Extract the (x, y) coordinate from the center of the cell holding the provided text.  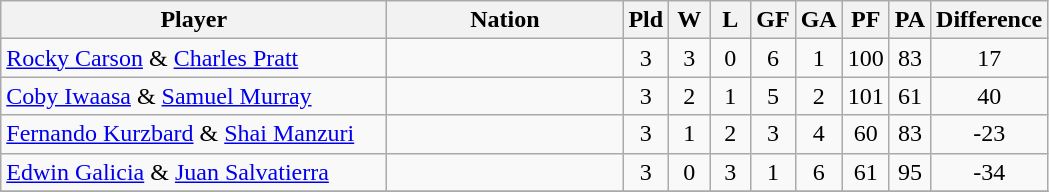
Difference (990, 20)
-34 (990, 172)
101 (866, 96)
100 (866, 58)
17 (990, 58)
Coby Iwaasa & Samuel Murray (194, 96)
W (690, 20)
PF (866, 20)
Nation (505, 20)
Edwin Galicia & Juan Salvatierra (194, 172)
GA (818, 20)
60 (866, 134)
4 (818, 134)
Player (194, 20)
40 (990, 96)
L (730, 20)
-23 (990, 134)
5 (773, 96)
95 (910, 172)
GF (773, 20)
Pld (646, 20)
Rocky Carson & Charles Pratt (194, 58)
Fernando Kurzbard & Shai Manzuri (194, 134)
PA (910, 20)
